Search for the cell housing the specified text and yield its (X, Y) center coordinate. 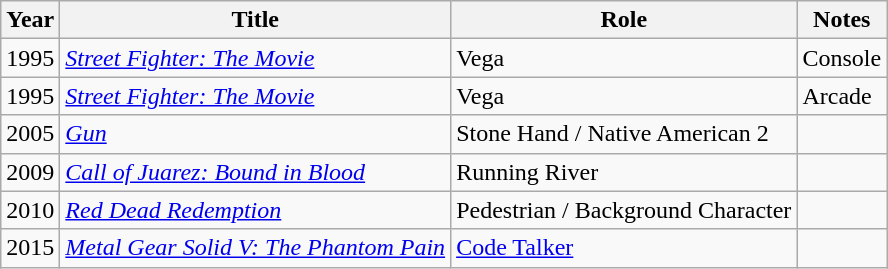
Gun (256, 134)
2015 (30, 248)
2010 (30, 210)
Red Dead Redemption (256, 210)
Console (842, 58)
Arcade (842, 96)
Metal Gear Solid V: The Phantom Pain (256, 248)
2005 (30, 134)
Role (624, 20)
Running River (624, 172)
Title (256, 20)
Stone Hand / Native American 2 (624, 134)
Call of Juarez: Bound in Blood (256, 172)
Notes (842, 20)
Pedestrian / Background Character (624, 210)
Code Talker (624, 248)
2009 (30, 172)
Year (30, 20)
